Provide the (x, y) coordinate of the cell's center where the given text is located.  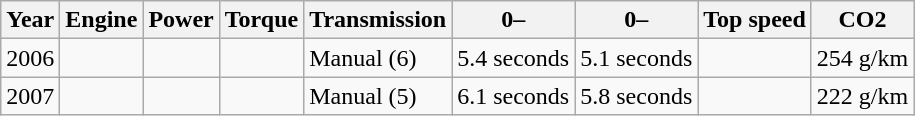
5.1 seconds (636, 58)
254 g/km (862, 58)
Engine (102, 20)
Power (181, 20)
Transmission (378, 20)
2007 (30, 96)
5.8 seconds (636, 96)
Top speed (755, 20)
5.4 seconds (514, 58)
Torque (261, 20)
222 g/km (862, 96)
Year (30, 20)
CO2 (862, 20)
Manual (5) (378, 96)
Manual (6) (378, 58)
6.1 seconds (514, 96)
2006 (30, 58)
